Pinpoint the cell where the given text exists, returning its (X, Y) midpoint coordinate. 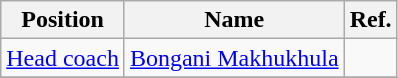
Position (63, 20)
Head coach (63, 58)
Ref. (370, 20)
Name (234, 20)
Bongani Makhukhula (234, 58)
